Provide the (X, Y) coordinate of the cell's center where the given text is located.  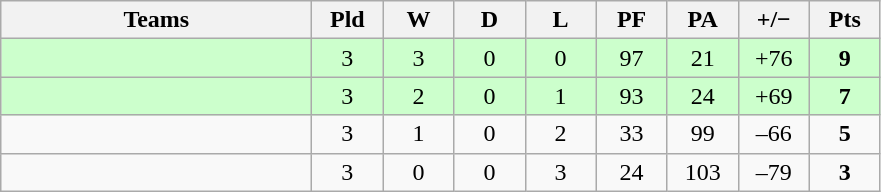
Teams (156, 20)
D (490, 20)
W (418, 20)
–79 (774, 172)
Pts (844, 20)
L (560, 20)
33 (632, 134)
5 (844, 134)
9 (844, 58)
+76 (774, 58)
103 (702, 172)
7 (844, 96)
+/− (774, 20)
+69 (774, 96)
21 (702, 58)
–66 (774, 134)
99 (702, 134)
PF (632, 20)
Pld (348, 20)
93 (632, 96)
97 (632, 58)
PA (702, 20)
